For the text-containing cell, return its midpoint in (x, y) coordinate format. 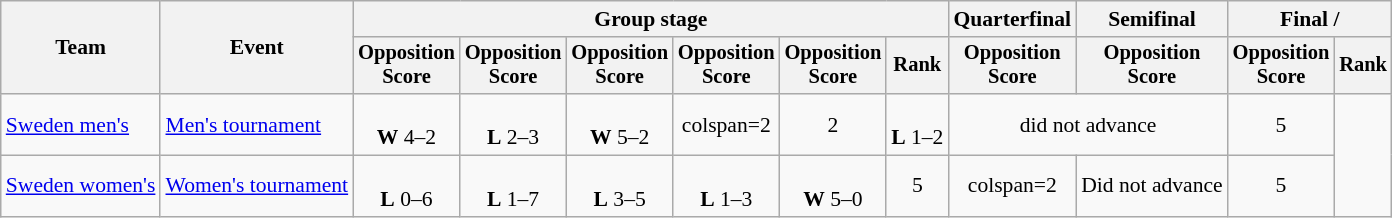
W 5–2 (620, 124)
Final / (1310, 19)
Group stage (650, 19)
L 2–3 (514, 124)
W 5–0 (834, 186)
Sweden women's (81, 186)
Semifinal (1152, 19)
L 1–2 (917, 124)
L 0–6 (406, 186)
Men's tournament (256, 124)
Did not advance (1152, 186)
Event (256, 48)
2 (834, 124)
W 4–2 (406, 124)
Quarterfinal (1012, 19)
L 1–3 (726, 186)
Team (81, 48)
Women's tournament (256, 186)
Sweden men's (81, 124)
did not advance (1088, 124)
L 1–7 (514, 186)
L 3–5 (620, 186)
